Extract the [x, y] coordinate from the center of the cell holding the provided text.  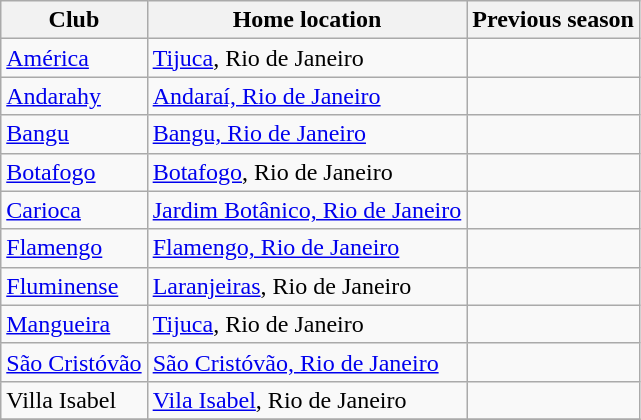
Villa Isabel [74, 400]
Previous season [554, 20]
Jardim Botânico, Rio de Janeiro [307, 210]
Carioca [74, 210]
Club [74, 20]
Fluminense [74, 286]
Home location [307, 20]
Botafogo [74, 172]
Bangu, Rio de Janeiro [307, 134]
Andarahy [74, 96]
São Cristóvão [74, 362]
Flamengo, Rio de Janeiro [307, 248]
Vila Isabel, Rio de Janeiro [307, 400]
Andaraí, Rio de Janeiro [307, 96]
Flamengo [74, 248]
Laranjeiras, Rio de Janeiro [307, 286]
Botafogo, Rio de Janeiro [307, 172]
Bangu [74, 134]
Mangueira [74, 324]
São Cristóvão, Rio de Janeiro [307, 362]
América [74, 58]
